Locate the cell with the specified text and output its (X, Y) center coordinate. 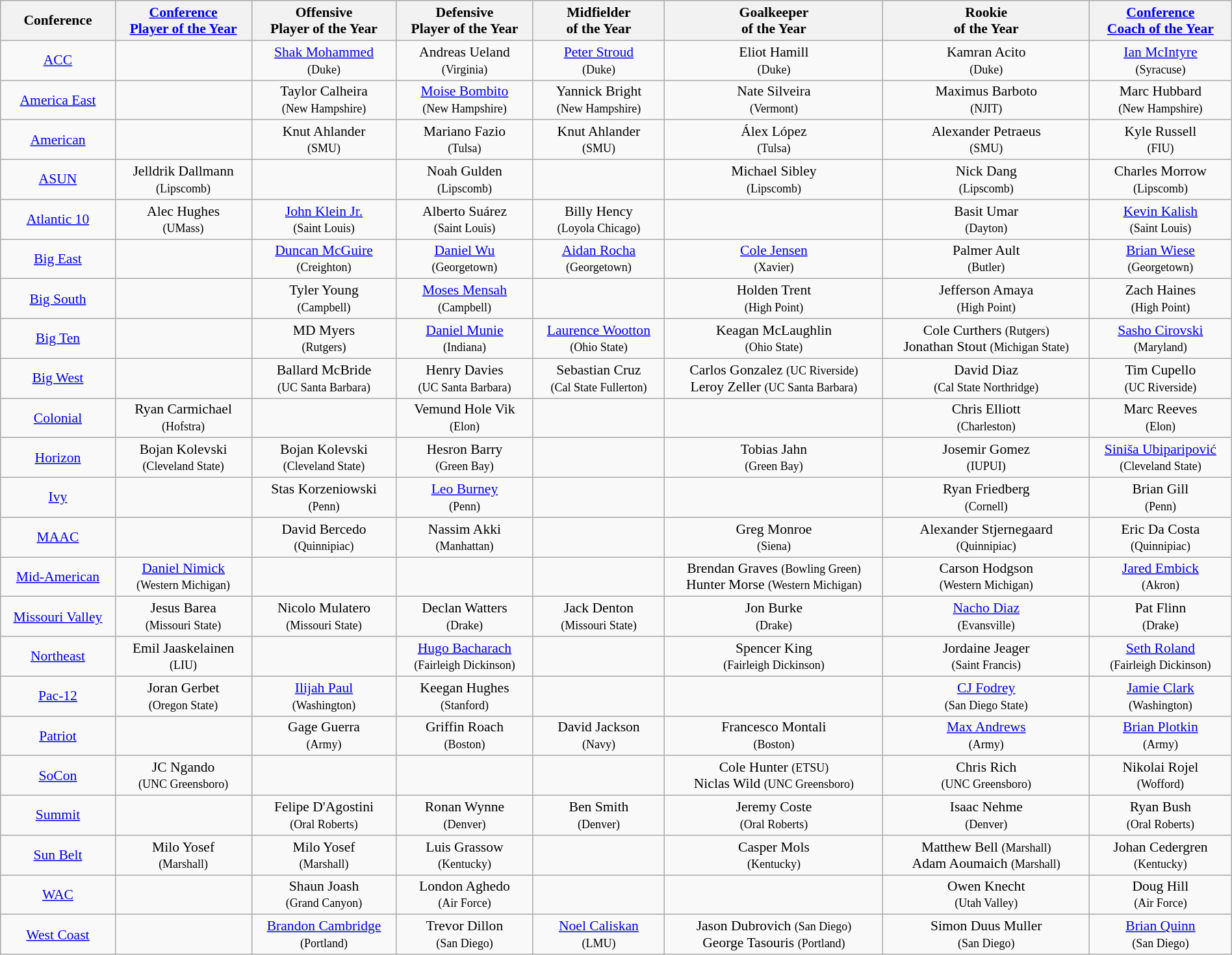
Simon Duus Muller(San Diego) (986, 935)
Brian Wiese(Georgetown) (1161, 259)
Brian Gill(Penn) (1161, 498)
Michael Sibley(Lipscomb) (774, 179)
Henry Davies(UC Santa Barbara) (465, 378)
Chris Rich(UNC Greensboro) (986, 776)
Aidan Rocha(Georgetown) (599, 259)
Billy Hency(Loyola Chicago) (599, 220)
Jason Dubrovich (San Diego)George Tasouris (Portland) (774, 935)
Jeremy Coste(Oral Roberts) (774, 815)
Big South (58, 299)
Northeast (58, 657)
Max Andrews(Army) (986, 736)
Cole Curthers (Rutgers)Jonathan Stout (Michigan State) (986, 338)
Horizon (58, 458)
Laurence Wootton(Ohio State) (599, 338)
Jesus Barea(Missouri State) (183, 616)
American (58, 140)
Alexander Petraeus(SMU) (986, 140)
Daniel Munie(Indiana) (465, 338)
Jack Denton(Missouri State) (599, 616)
Nick Dang(Lipscomb) (986, 179)
Keagan McLaughlin(Ohio State) (774, 338)
Johan Cedergren(Kentucky) (1161, 856)
Basit Umar(Dayton) (986, 220)
Colonial (58, 417)
Joran Gerbet(Oregon State) (183, 696)
Álex López(Tulsa) (774, 140)
ACC (58, 60)
Peter Stroud(Duke) (599, 60)
Conference (58, 21)
David Bercedo(Quinnipiac) (324, 537)
Felipe D'Agostini(Oral Roberts) (324, 815)
Atlantic 10 (58, 220)
Jordaine Jeager(Saint Francis) (986, 657)
Seth Roland(Fairleigh Dickinson) (1161, 657)
Kevin Kalish(Saint Louis) (1161, 220)
Leo Burney(Penn) (465, 498)
Luis Grassow(Kentucky) (465, 856)
WAC (58, 895)
Marc Hubbard(New Hampshire) (1161, 100)
Jamie Clark(Washington) (1161, 696)
Holden Trent(High Point) (774, 299)
Palmer Ault(Butler) (986, 259)
Taylor Calheira(New Hampshire) (324, 100)
Ryan Friedberg(Cornell) (986, 498)
Jefferson Amaya(High Point) (986, 299)
Moses Mensah(Campbell) (465, 299)
Josemir Gomez(IUPUI) (986, 458)
Keegan Hughes(Stanford) (465, 696)
Big West (58, 378)
Tobias Jahn(Green Bay) (774, 458)
Duncan McGuire(Creighton) (324, 259)
Midfielderof the Year (599, 21)
MAAC (58, 537)
Nate Silveira(Vermont) (774, 100)
David Diaz(Cal State Northridge) (986, 378)
Goalkeeperof the Year (774, 21)
Kyle Russell(FIU) (1161, 140)
Gage Guerra(Army) (324, 736)
Eric Da Costa(Quinnipiac) (1161, 537)
Noah Gulden(Lipscomb) (465, 179)
Ian McIntyre(Syracuse) (1161, 60)
Nacho Diaz(Evansville) (986, 616)
Matthew Bell (Marshall)Adam Aoumaich (Marshall) (986, 856)
Summit (58, 815)
Sun Belt (58, 856)
Maximus Barboto(NJIT) (986, 100)
Siniša Ubiparipović(Cleveland State) (1161, 458)
Trevor Dillon(San Diego) (465, 935)
Brian Quinn(San Diego) (1161, 935)
Hesron Barry(Green Bay) (465, 458)
Brendan Graves (Bowling Green)Hunter Morse (Western Michigan) (774, 577)
Cole Hunter (ETSU)Niclas Wild (UNC Greensboro) (774, 776)
Stas Korzeniowski(Penn) (324, 498)
Kamran Acito(Duke) (986, 60)
SoCon (58, 776)
CJ Fodrey(San Diego State) (986, 696)
Pac-12 (58, 696)
JC Ngando(UNC Greensboro) (183, 776)
Ryan Bush(Oral Roberts) (1161, 815)
Carson Hodgson(Western Michigan) (986, 577)
Eliot Hamill(Duke) (774, 60)
Missouri Valley (58, 616)
John Klein Jr.(Saint Louis) (324, 220)
Alexander Stjernegaard(Quinnipiac) (986, 537)
Doug Hill(Air Force) (1161, 895)
Casper Mols(Kentucky) (774, 856)
Isaac Nehme(Denver) (986, 815)
West Coast (58, 935)
Ballard McBride(UC Santa Barbara) (324, 378)
Chris Elliott(Charleston) (986, 417)
Ben Smith(Denver) (599, 815)
Greg Monroe(Siena) (774, 537)
Ivy (58, 498)
Emil Jaaskelainen(LIU) (183, 657)
Hugo Bacharach(Fairleigh Dickinson) (465, 657)
Carlos Gonzalez (UC Riverside)Leroy Zeller (UC Santa Barbara) (774, 378)
Daniel Nimick(Western Michigan) (183, 577)
Ilijah Paul(Washington) (324, 696)
Marc Reeves(Elon) (1161, 417)
Rookieof the Year (986, 21)
Ryan Carmichael(Hofstra) (183, 417)
Tim Cupello(UC Riverside) (1161, 378)
Jon Burke(Drake) (774, 616)
ConferencePlayer of the Year (183, 21)
MD Myers(Rutgers) (324, 338)
Spencer King(Fairleigh Dickinson) (774, 657)
Owen Knecht(Utah Valley) (986, 895)
Yannick Bright(New Hampshire) (599, 100)
Mariano Fazio(Tulsa) (465, 140)
Cole Jensen(Xavier) (774, 259)
Big Ten (58, 338)
Zach Haines(High Point) (1161, 299)
Brandon Cambridge(Portland) (324, 935)
Sebastian Cruz(Cal State Fullerton) (599, 378)
Declan Watters(Drake) (465, 616)
Daniel Wu(Georgetown) (465, 259)
David Jackson(Navy) (599, 736)
America East (58, 100)
Tyler Young(Campbell) (324, 299)
Charles Morrow(Lipscomb) (1161, 179)
Ronan Wynne(Denver) (465, 815)
Andreas Ueland(Virginia) (465, 60)
Shaun Joash(Grand Canyon) (324, 895)
DefensivePlayer of the Year (465, 21)
Nicolo Mulatero(Missouri State) (324, 616)
London Aghedo(Air Force) (465, 895)
Alberto Suárez(Saint Louis) (465, 220)
Griffin Roach(Boston) (465, 736)
Alec Hughes(UMass) (183, 220)
ConferenceCoach of the Year (1161, 21)
Jared Embick(Akron) (1161, 577)
ASUN (58, 179)
Big East (58, 259)
Pat Flinn(Drake) (1161, 616)
Nikolai Rojel(Wofford) (1161, 776)
Brian Plotkin(Army) (1161, 736)
Noel Caliskan(LMU) (599, 935)
Shak Mohammed(Duke) (324, 60)
Nassim Akki(Manhattan) (465, 537)
Vemund Hole Vik(Elon) (465, 417)
Moise Bombito(New Hampshire) (465, 100)
Patriot (58, 736)
Jelldrik Dallmann(Lipscomb) (183, 179)
Francesco Montali(Boston) (774, 736)
OffensivePlayer of the Year (324, 21)
Sasho Cirovski(Maryland) (1161, 338)
Mid-American (58, 577)
